Output the [x, y] coordinate of the center of the cell containing the given text.  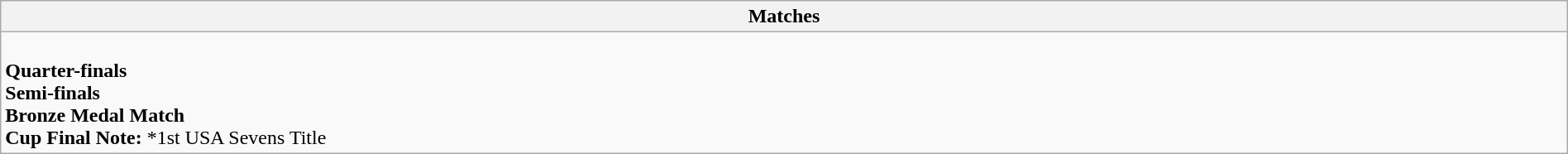
Quarter-finals Semi-finals Bronze Medal Match Cup Final Note: *1st USA Sevens Title [784, 93]
Matches [784, 17]
